Detect which cell encompasses the target text, then output its [x, y] center coordinate. 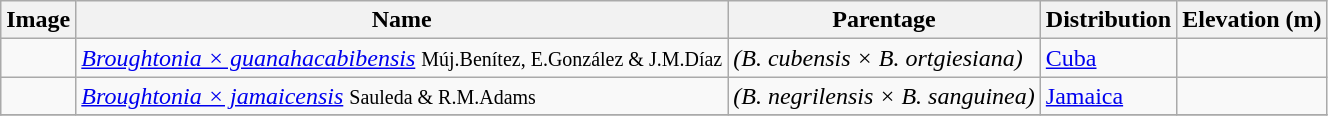
Elevation (m) [1252, 20]
(B. cubensis × B. ortgiesiana) [884, 58]
Jamaica [1108, 96]
Cuba [1108, 58]
Distribution [1108, 20]
Name [402, 20]
Image [38, 20]
(B. negrilensis × B. sanguinea) [884, 96]
Parentage [884, 20]
Broughtonia × guanahacabibensis Múj.Benítez, E.González & J.M.Díaz [402, 58]
Broughtonia × jamaicensis Sauleda & R.M.Adams [402, 96]
